Determine the [X, Y] coordinate at the center of the cell enclosing the given text.  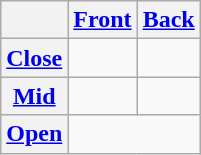
Front [102, 20]
Open [34, 134]
Mid [34, 96]
Close [34, 58]
Back [168, 20]
